Return the [X, Y] coordinate for the center point of the cell that contains the specified text.  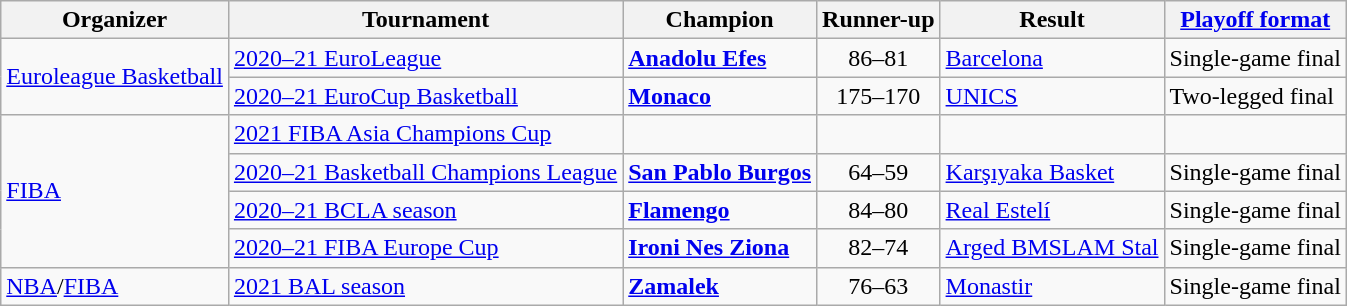
Tournament [425, 20]
Result [1052, 20]
2021 BAL season [425, 286]
Zamalek [720, 286]
86–81 [879, 58]
UNICS [1052, 96]
Two-legged final [1255, 96]
San Pablo Burgos [720, 172]
64–59 [879, 172]
82–74 [879, 248]
Barcelona [1052, 58]
Euroleague Basketball [115, 77]
Runner-up [879, 20]
Flamengo [720, 210]
Arged BMSLAM Stal [1052, 248]
2020–21 FIBA Europe Cup [425, 248]
2020–21 EuroCup Basketball [425, 96]
2020–21 Basketball Champions League [425, 172]
Real Estelí [1052, 210]
Monastir [1052, 286]
2021 FIBA Asia Champions Cup [425, 134]
76–63 [879, 286]
Anadolu Efes [720, 58]
Champion [720, 20]
175–170 [879, 96]
NBA/FIBA [115, 286]
Karşıyaka Basket [1052, 172]
Monaco [720, 96]
FIBA [115, 191]
Organizer [115, 20]
Playoff format [1255, 20]
2020–21 BCLA season [425, 210]
84–80 [879, 210]
2020–21 EuroLeague [425, 58]
Ironi Nes Ziona [720, 248]
